From the cell containing the given text, extract its center point as [x, y] coordinate. 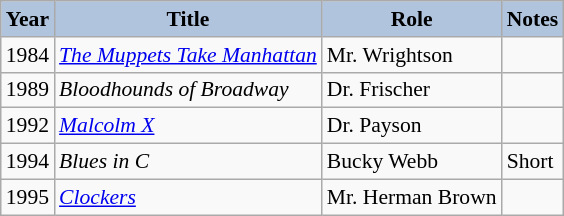
Role [412, 19]
1994 [28, 162]
The Muppets Take Manhattan [188, 55]
1989 [28, 90]
Mr. Herman Brown [412, 197]
Malcolm X [188, 126]
1992 [28, 126]
Bucky Webb [412, 162]
Dr. Payson [412, 126]
Title [188, 19]
Year [28, 19]
Blues in C [188, 162]
Mr. Wrightson [412, 55]
Short [533, 162]
Clockers [188, 197]
Notes [533, 19]
Dr. Frischer [412, 90]
Bloodhounds of Broadway [188, 90]
1984 [28, 55]
1995 [28, 197]
